Return (X, Y) of the center of cell containing provided text 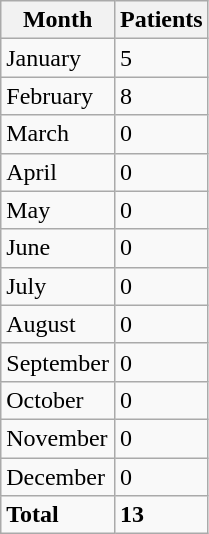
May (58, 210)
Total (58, 515)
13 (161, 515)
5 (161, 58)
February (58, 96)
August (58, 324)
December (58, 477)
September (58, 362)
October (58, 400)
8 (161, 96)
January (58, 58)
June (58, 248)
July (58, 286)
Month (58, 20)
April (58, 172)
March (58, 134)
Patients (161, 20)
November (58, 438)
